Locate the cell with the specified text and output its (x, y) center coordinate. 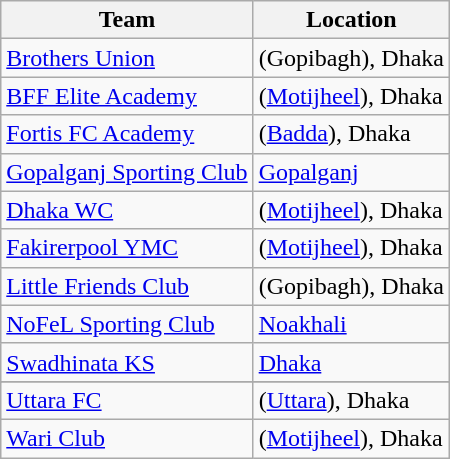
Wari Club (127, 438)
Noakhali (351, 324)
Location (351, 20)
Gopalganj Sporting Club (127, 172)
BFF Elite Academy (127, 96)
Team (127, 20)
Uttara FC (127, 400)
Dhaka WC (127, 210)
(Uttara), Dhaka (351, 400)
Fakirerpool YMC (127, 248)
Dhaka (351, 362)
Gopalganj (351, 172)
Fortis FC Academy (127, 134)
Brothers Union (127, 58)
(Badda), Dhaka (351, 134)
NoFeL Sporting Club (127, 324)
Swadhinata KS (127, 362)
Little Friends Club (127, 286)
